For the text-containing cell, return its midpoint in [x, y] coordinate format. 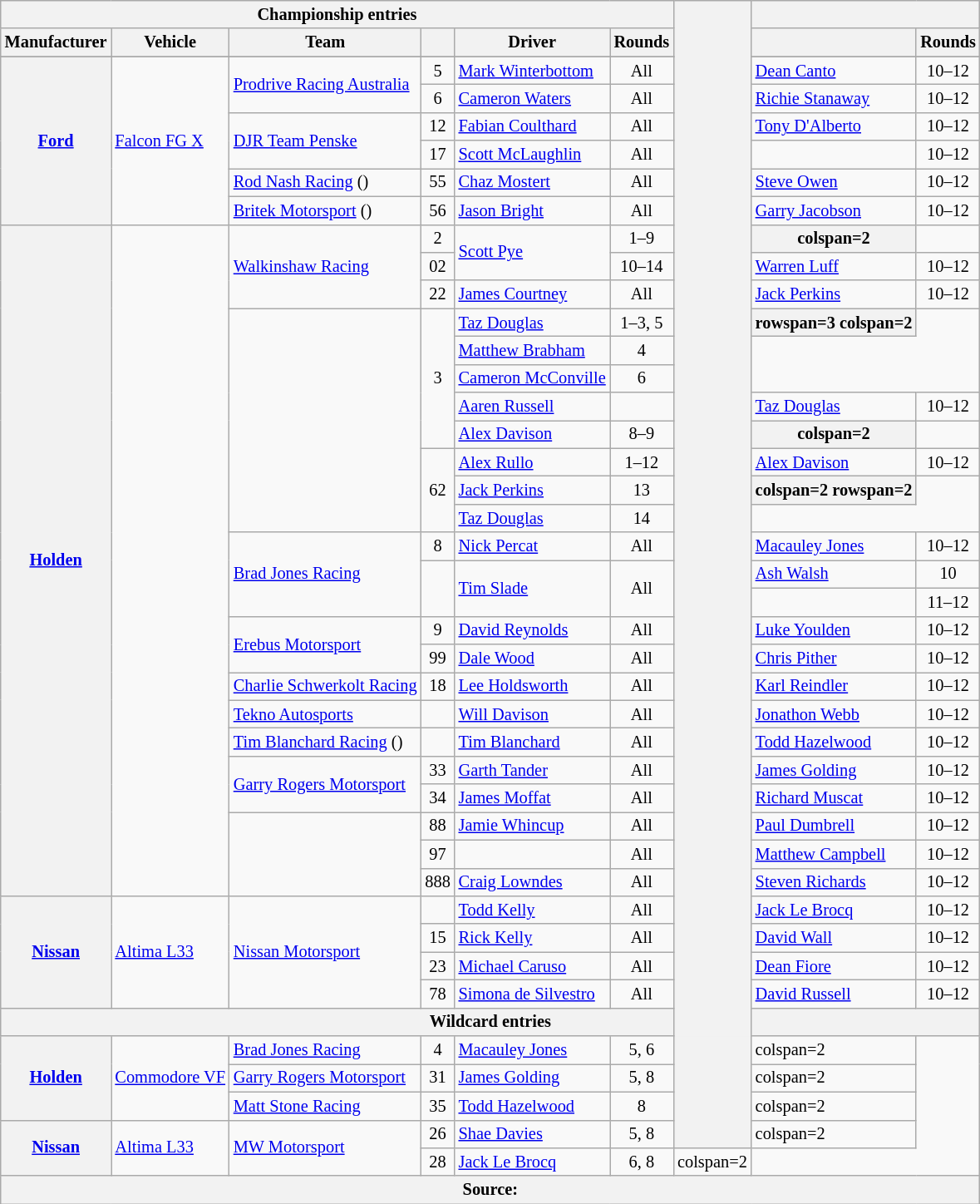
10 [948, 574]
Chaz Mostert [532, 182]
62 [437, 491]
11–12 [948, 602]
1–3, 5 [642, 323]
Scott McLaughlin [532, 155]
rowspan=3 colspan=2 [835, 323]
78 [437, 994]
Steven Richards [835, 882]
15 [437, 938]
Rod Nash Racing () [326, 182]
Todd Kelly [532, 910]
Fabian Coulthard [532, 126]
Steve Owen [835, 182]
22 [437, 294]
Scott Pye [532, 253]
Driver [532, 42]
Jason Bright [532, 210]
10–14 [642, 266]
Warren Luff [835, 266]
1–12 [642, 462]
Dean Canto [835, 71]
Mark Winterbottom [532, 71]
Garry Jacobson [835, 210]
Richard Muscat [835, 798]
23 [437, 966]
Nissan Motorsport [326, 951]
Michael Caruso [532, 966]
Will Davison [532, 714]
17 [437, 155]
Karl Reindler [835, 686]
Charlie Schwerkolt Racing [326, 686]
02 [437, 266]
Vehicle [170, 42]
33 [437, 770]
Manufacturer [57, 42]
28 [437, 1162]
Erebus Motorsport [326, 644]
1–9 [642, 239]
Dean Fiore [835, 966]
Chris Pither [835, 658]
888 [437, 882]
David Wall [835, 938]
Tony D'Alberto [835, 126]
14 [642, 518]
26 [437, 1134]
Jamie Whincup [532, 826]
David Russell [835, 994]
8–9 [642, 434]
Team [326, 42]
99 [437, 658]
Walkinshaw Racing [326, 266]
James Moffat [532, 798]
Ford [57, 141]
Matthew Brabham [532, 350]
31 [437, 1078]
Alex Rullo [532, 462]
Rick Kelly [532, 938]
Championship entries [337, 14]
Luke Youlden [835, 630]
12 [437, 126]
88 [437, 826]
David Reynolds [532, 630]
DJR Team Penske [326, 140]
Tim Slade [532, 587]
Cameron McConville [532, 378]
Nick Percat [532, 546]
Tim Blanchard [532, 742]
Tim Blanchard Racing () [326, 742]
Commodore VF [170, 1078]
Wildcard entries [490, 1022]
Garth Tander [532, 770]
Ash Walsh [835, 574]
34 [437, 798]
Cameron Waters [532, 98]
35 [437, 1106]
5, 6 [642, 1050]
Richie Stanaway [835, 98]
colspan=2 rowspan=2 [835, 490]
Paul Dumbrell [835, 826]
97 [437, 854]
Shae Davies [532, 1134]
Falcon FG X [170, 141]
Source: [490, 1190]
56 [437, 210]
6, 8 [642, 1162]
Matt Stone Racing [326, 1106]
Prodrive Racing Australia [326, 85]
Britek Motorsport () [326, 210]
55 [437, 182]
9 [437, 630]
Aaren Russell [532, 407]
Tekno Autosports [326, 714]
James Courtney [532, 294]
5 [437, 71]
13 [642, 490]
MW Motorsport [326, 1147]
Lee Holdsworth [532, 686]
2 [437, 239]
Simona de Silvestro [532, 994]
18 [437, 686]
Jonathon Webb [835, 714]
Craig Lowndes [532, 882]
3 [437, 378]
Dale Wood [532, 658]
Matthew Campbell [835, 854]
